Return [X, Y] of the center of cell containing provided text 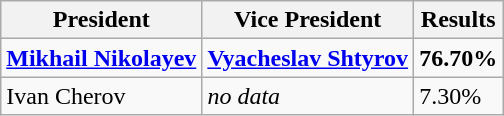
76.70% [458, 58]
Vyacheslav Shtyrov [308, 58]
Results [458, 20]
President [102, 20]
Ivan Cherov [102, 96]
no data [308, 96]
7.30% [458, 96]
Vice President [308, 20]
Mikhail Nikolayev [102, 58]
